Find where the given text appears and provide that cell's center as (x, y) coordinate. 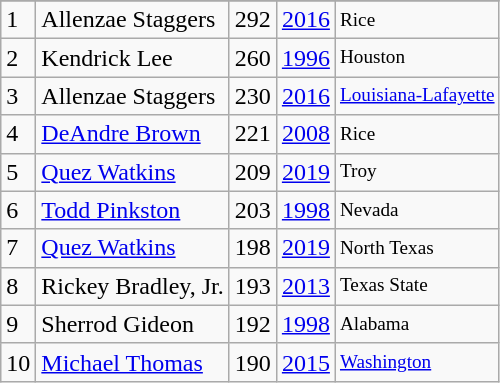
Troy (417, 172)
Houston (417, 58)
4 (18, 134)
Sherrod Gideon (132, 324)
5 (18, 172)
2 (18, 58)
292 (252, 20)
Washington (417, 362)
Kendrick Lee (132, 58)
Louisiana-Lafayette (417, 96)
Texas State (417, 286)
Todd Pinkston (132, 210)
190 (252, 362)
10 (18, 362)
Rickey Bradley, Jr. (132, 286)
203 (252, 210)
8 (18, 286)
9 (18, 324)
DeAndre Brown (132, 134)
2013 (306, 286)
Michael Thomas (132, 362)
260 (252, 58)
2008 (306, 134)
193 (252, 286)
209 (252, 172)
192 (252, 324)
North Texas (417, 248)
2015 (306, 362)
230 (252, 96)
6 (18, 210)
198 (252, 248)
1996 (306, 58)
Alabama (417, 324)
3 (18, 96)
7 (18, 248)
221 (252, 134)
1 (18, 20)
Nevada (417, 210)
